From the cell containing the given text, extract its center point as (X, Y) coordinate. 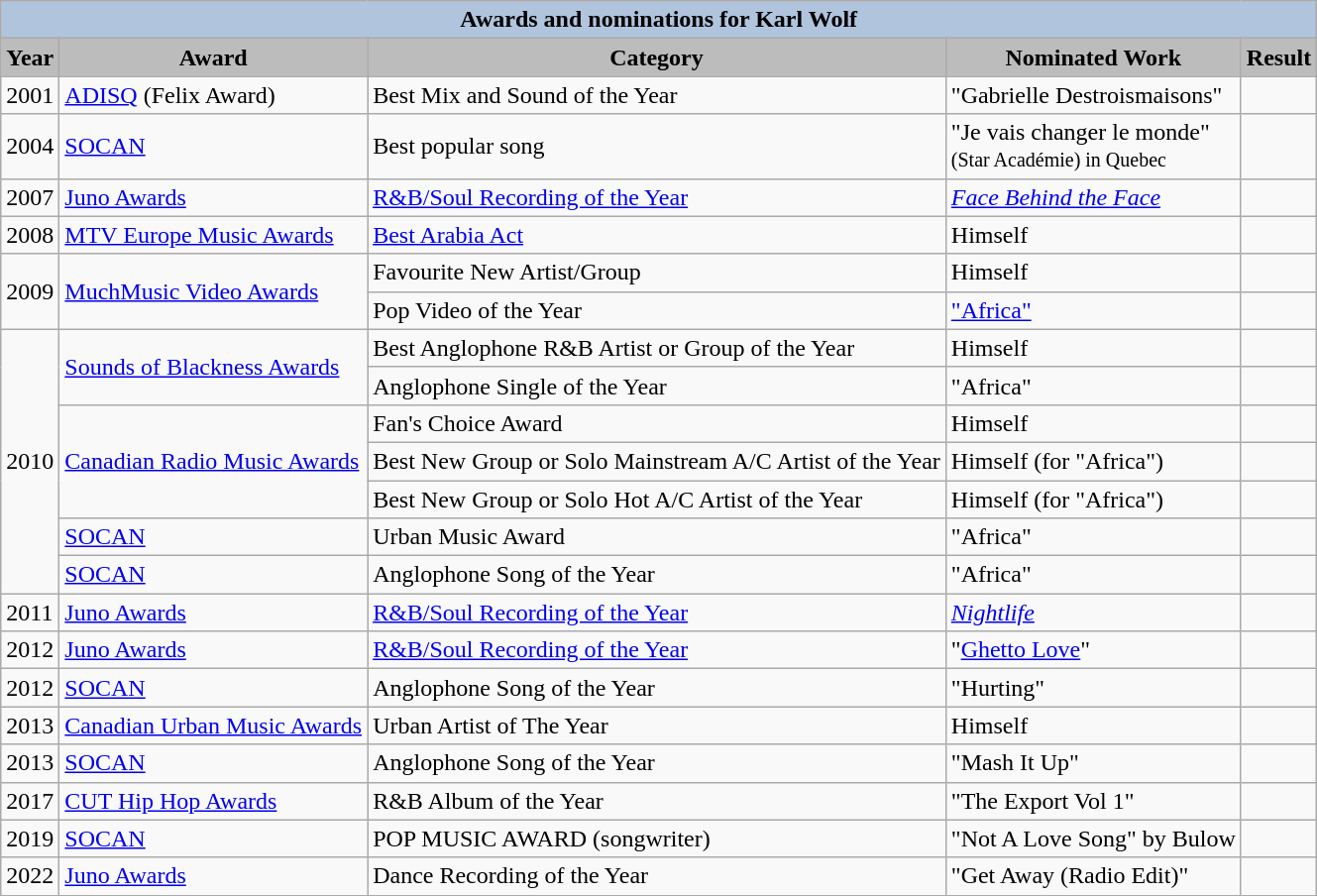
MTV Europe Music Awards (214, 235)
2022 (30, 876)
"Get Away (Radio Edit)" (1093, 876)
Awards and nominations for Karl Wolf (659, 20)
MuchMusic Video Awards (214, 291)
Best New Group or Solo Mainstream A/C Artist of the Year (657, 461)
Sounds of Blackness Awards (214, 367)
Award (214, 57)
2010 (30, 461)
2007 (30, 197)
Best New Group or Solo Hot A/C Artist of the Year (657, 499)
2001 (30, 95)
2019 (30, 839)
Urban Music Award (657, 537)
Best Anglophone R&B Artist or Group of the Year (657, 348)
POP MUSIC AWARD (songwriter) (657, 839)
Nightlife (1093, 613)
"Not A Love Song" by Bulow (1093, 839)
Anglophone Single of the Year (657, 386)
"Hurting" (1093, 688)
2017 (30, 801)
Canadian Urban Music Awards (214, 726)
"Ghetto Love" (1093, 650)
Best Mix and Sound of the Year (657, 95)
2008 (30, 235)
"Gabrielle Destroismaisons" (1093, 95)
2004 (30, 147)
Favourite New Artist/Group (657, 273)
2009 (30, 291)
Category (657, 57)
2011 (30, 613)
"The Export Vol 1" (1093, 801)
Nominated Work (1093, 57)
"Mash It Up" (1093, 763)
"Je vais changer le monde" (Star Académie) in Quebec (1093, 147)
Canadian Radio Music Awards (214, 461)
Year (30, 57)
Face Behind the Face (1093, 197)
CUT Hip Hop Awards (214, 801)
ADISQ (Felix Award) (214, 95)
Urban Artist of The Year (657, 726)
Best popular song (657, 147)
Best Arabia Act (657, 235)
Pop Video of the Year (657, 310)
R&B Album of the Year (657, 801)
Dance Recording of the Year (657, 876)
Result (1278, 57)
Fan's Choice Award (657, 423)
